Output the [x, y] coordinate of the center of the cell containing the given text.  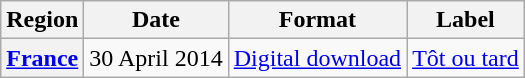
France [42, 58]
Region [42, 20]
Date [156, 20]
Format [317, 20]
Tôt ou tard [466, 58]
30 April 2014 [156, 58]
Label [466, 20]
Digital download [317, 58]
